Provide the (X, Y) coordinate of the cell's center where the given text is located.  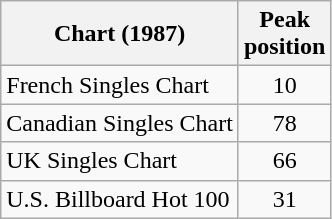
31 (284, 199)
French Singles Chart (120, 85)
10 (284, 85)
66 (284, 161)
U.S. Billboard Hot 100 (120, 199)
Chart (1987) (120, 34)
Peakposition (284, 34)
Canadian Singles Chart (120, 123)
78 (284, 123)
UK Singles Chart (120, 161)
